Provide the (x, y) coordinate of the cell's center where the given text is located.  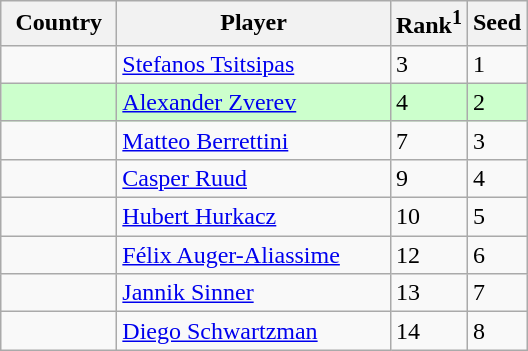
5 (496, 217)
Diego Schwartzman (254, 331)
Seed (496, 24)
2 (496, 102)
6 (496, 255)
Country (59, 24)
Hubert Hurkacz (254, 217)
Matteo Berrettini (254, 140)
Félix Auger-Aliassime (254, 255)
Player (254, 24)
14 (428, 331)
12 (428, 255)
Jannik Sinner (254, 293)
10 (428, 217)
Casper Ruud (254, 178)
13 (428, 293)
Alexander Zverev (254, 102)
Rank1 (428, 24)
9 (428, 178)
8 (496, 331)
1 (496, 64)
Stefanos Tsitsipas (254, 64)
